Search for the cell housing the specified text and yield its [x, y] center coordinate. 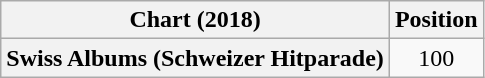
100 [436, 58]
Position [436, 20]
Swiss Albums (Schweizer Hitparade) [196, 58]
Chart (2018) [196, 20]
